Return the [x, y] coordinate for the center point of the cell that contains the specified text.  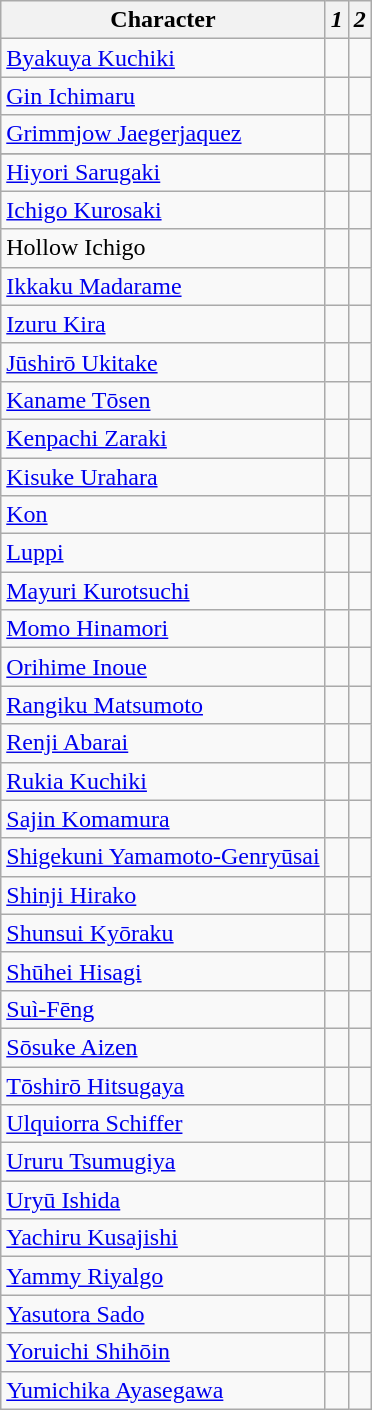
Yammy Riyalgo [163, 1276]
Character [163, 20]
Renji Abarai [163, 743]
Ikkaku Madarame [163, 286]
Jūshirō Ukitake [163, 362]
Ulquiorra Schiffer [163, 1124]
Kisuke Urahara [163, 477]
Momo Hinamori [163, 629]
Ururu Tsumugiya [163, 1162]
Grimmjow Jaegerjaquez [163, 134]
Sajin Komamura [163, 819]
Orihime Inoue [163, 667]
Kon [163, 515]
Rangiku Matsumoto [163, 705]
Ichigo Kurosaki [163, 210]
Luppi [163, 553]
Shūhei Hisagi [163, 971]
Hollow Ichigo [163, 248]
Rukia Kuchiki [163, 781]
Kenpachi Zaraki [163, 438]
Yumichika Ayasegawa [163, 1390]
Izuru Kira [163, 324]
Byakuya Kuchiki [163, 58]
Suì-Fēng [163, 1009]
Shunsui Kyōraku [163, 933]
2 [360, 20]
Yachiru Kusajishi [163, 1238]
Shinji Hirako [163, 895]
Uryū Ishida [163, 1200]
Mayuri Kurotsuchi [163, 591]
Sōsuke Aizen [163, 1047]
1 [336, 20]
Hiyori Sarugaki [163, 172]
Shigekuni Yamamoto-Genryūsai [163, 857]
Kaname Tōsen [163, 400]
Yasutora Sado [163, 1314]
Tōshirō Hitsugaya [163, 1085]
Yoruichi Shihōin [163, 1352]
Gin Ichimaru [163, 96]
